Search for the cell housing the specified text and yield its (x, y) center coordinate. 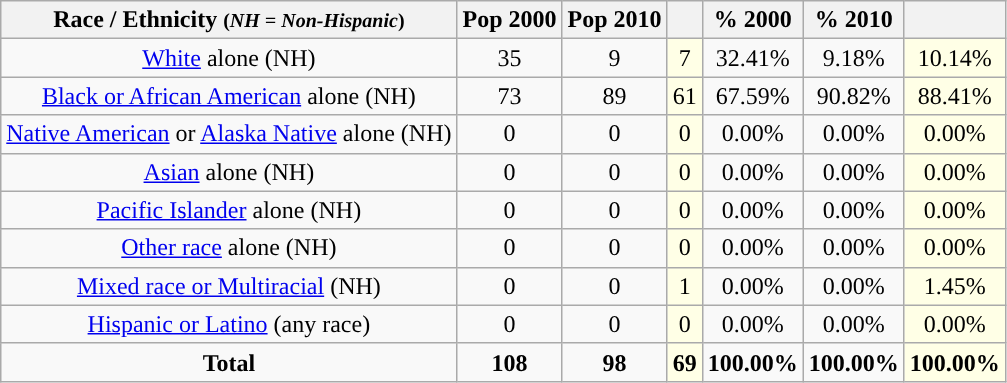
98 (614, 362)
108 (510, 362)
Pacific Islander alone (NH) (229, 210)
69 (684, 362)
89 (614, 96)
88.41% (954, 96)
White alone (NH) (229, 58)
% 2010 (854, 20)
Black or African American alone (NH) (229, 96)
1 (684, 286)
90.82% (854, 96)
Mixed race or Multiracial (NH) (229, 286)
Asian alone (NH) (229, 172)
35 (510, 58)
Other race alone (NH) (229, 248)
73 (510, 96)
1.45% (954, 286)
61 (684, 96)
Native American or Alaska Native alone (NH) (229, 134)
Total (229, 362)
Hispanic or Latino (any race) (229, 324)
9 (614, 58)
% 2000 (752, 20)
9.18% (854, 58)
7 (684, 58)
10.14% (954, 58)
67.59% (752, 96)
32.41% (752, 58)
Pop 2010 (614, 20)
Pop 2000 (510, 20)
Race / Ethnicity (NH = Non-Hispanic) (229, 20)
